Detect which cell encompasses the target text, then output its [X, Y] center coordinate. 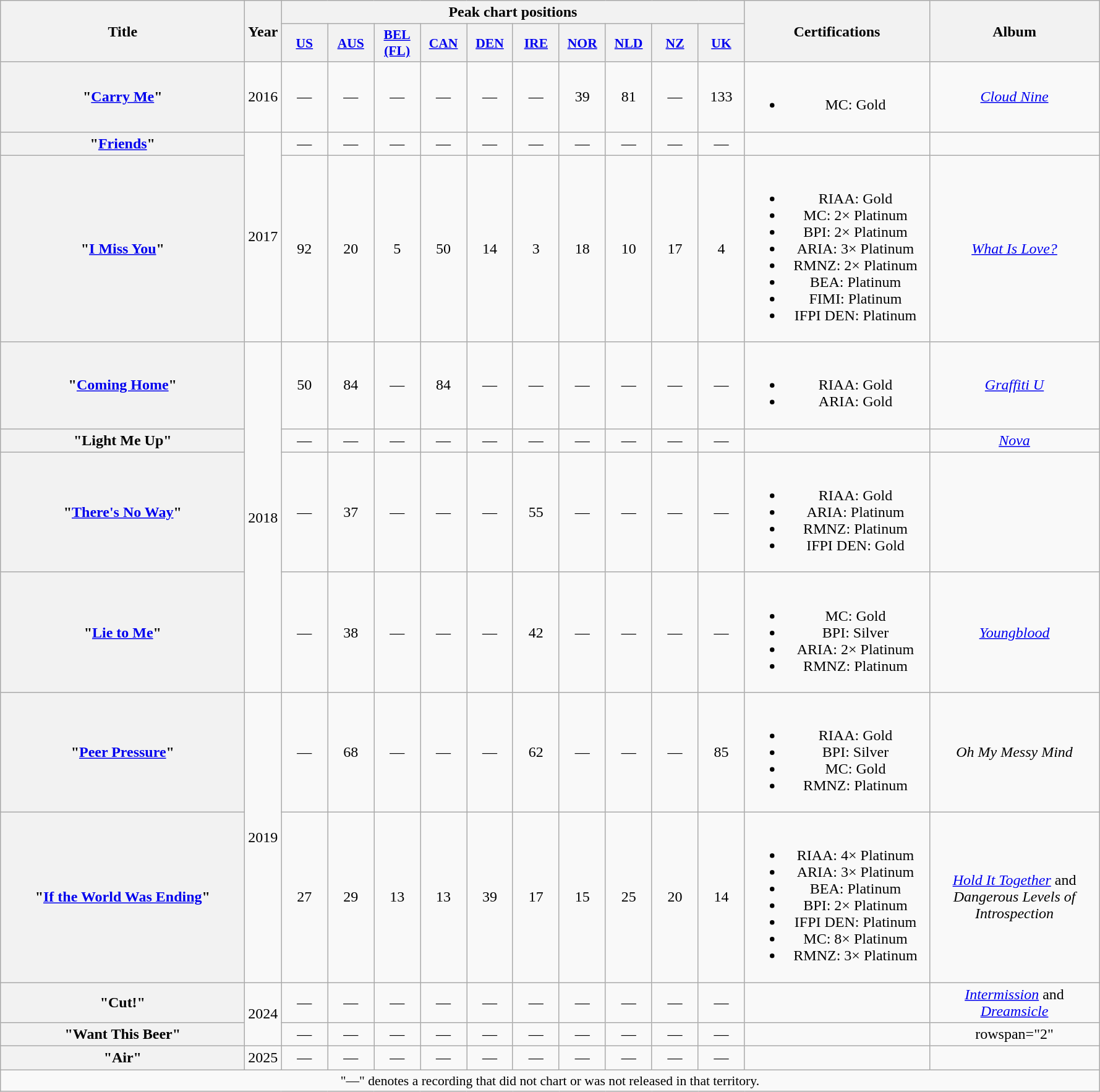
"Coming Home" [122, 385]
US [304, 43]
RIAA: GoldARIA: Gold [837, 385]
rowspan="2" [1014, 1034]
133 [721, 96]
4 [721, 249]
Hold It Together and Dangerous Levels of Introspection [1014, 897]
"Friends" [122, 143]
Year [263, 31]
62 [535, 752]
55 [535, 512]
85 [721, 752]
Title [122, 31]
2025 [263, 1058]
Oh My Messy Mind [1014, 752]
15 [582, 897]
38 [351, 632]
"I Miss You" [122, 249]
68 [351, 752]
Peak chart positions [513, 12]
AUS [351, 43]
"Lie to Me" [122, 632]
2019 [263, 837]
5 [397, 249]
2017 [263, 237]
"—" denotes a recording that did not chart or was not released in that territory. [550, 1081]
UK [721, 43]
RIAA: GoldARIA: PlatinumRMNZ: PlatinumIFPI DEN: Gold [837, 512]
NOR [582, 43]
29 [351, 897]
BEL(FL) [397, 43]
"Carry Me" [122, 96]
"Light Me Up" [122, 440]
"Peer Pressure" [122, 752]
10 [628, 249]
What Is Love? [1014, 249]
RIAA: GoldMC: 2× PlatinumBPI: 2× PlatinumARIA: 3× PlatinumRMNZ: 2× PlatinumBEA: PlatinumFIMI: PlatinumIFPI DEN: Platinum [837, 249]
"There's No Way" [122, 512]
DEN [490, 43]
Graffiti U [1014, 385]
RIAA: 4× PlatinumARIA: 3× PlatinumBEA: PlatinumBPI: 2× PlatinumIFPI DEN: PlatinumMC: 8× PlatinumRMNZ: 3× Platinum [837, 897]
CAN [444, 43]
2018 [263, 517]
RIAA: GoldBPI: SilverMC: GoldRMNZ: Platinum [837, 752]
MC: Gold [837, 96]
18 [582, 249]
IRE [535, 43]
3 [535, 249]
Nova [1014, 440]
Certifications [837, 31]
NLD [628, 43]
2024 [263, 1014]
Album [1014, 31]
"Want This Beer" [122, 1034]
MC: GoldBPI: SilverARIA: 2× PlatinumRMNZ: Platinum [837, 632]
27 [304, 897]
2016 [263, 96]
42 [535, 632]
25 [628, 897]
92 [304, 249]
"Air" [122, 1058]
"Cut!" [122, 1002]
37 [351, 512]
Youngblood [1014, 632]
Intermission and Dreamsicle [1014, 1002]
NZ [675, 43]
Cloud Nine [1014, 96]
"If the World Was Ending" [122, 897]
81 [628, 96]
